Return (x, y) of the center of cell containing provided text 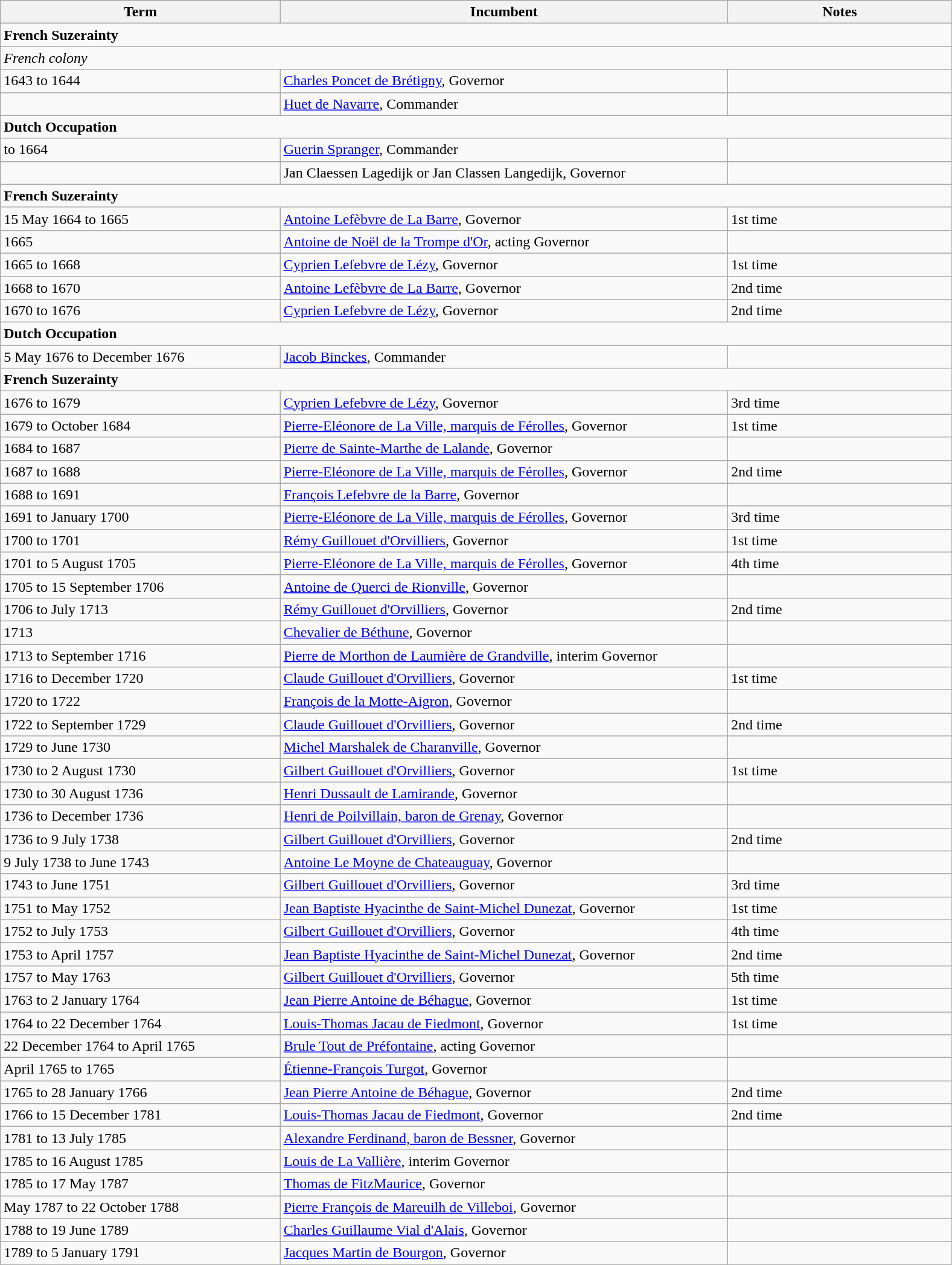
1766 to 15 December 1781 (140, 1115)
Brule Tout de Préfontaine, acting Governor (503, 1046)
François de la Motte-Aigron, Governor (503, 702)
Étienne-François Turgot, Governor (503, 1069)
9 July 1738 to June 1743 (140, 862)
1753 to April 1757 (140, 954)
Antoine de Querci de Rionville, Governor (503, 586)
Guerin Spranger, Commander (503, 150)
1729 to June 1730 (140, 748)
Antoine Le Moyne de Chateauguay, Governor (503, 862)
1706 to July 1713 (140, 609)
Jan Claessen Lagedijk or Jan Classen Langedijk, Governor (503, 173)
1679 to October 1684 (140, 426)
1785 to 17 May 1787 (140, 1184)
French colony (476, 58)
Huet de Navarre, Commander (503, 104)
Pierre de Sainte-Marthe de Lalande, Governor (503, 449)
Michel Marshalek de Charanville, Governor (503, 748)
1700 to 1701 (140, 540)
1713 to September 1716 (140, 655)
Incumbent (503, 12)
1665 (140, 242)
1764 to 22 December 1764 (140, 1023)
1752 to July 1753 (140, 931)
Jacob Binckes, Commander (503, 357)
1688 to 1691 (140, 495)
1713 (140, 632)
April 1765 to 1765 (140, 1069)
1736 to 9 July 1738 (140, 839)
1668 to 1670 (140, 288)
Notes (840, 12)
1763 to 2 January 1764 (140, 1000)
15 May 1664 to 1665 (140, 219)
1730 to 2 August 1730 (140, 770)
to 1664 (140, 150)
1665 to 1668 (140, 264)
1716 to December 1720 (140, 679)
1785 to 16 August 1785 (140, 1161)
1757 to May 1763 (140, 977)
Chevalier de Béthune, Governor (503, 632)
Louis de La Vallière, interim Governor (503, 1161)
1684 to 1687 (140, 449)
1701 to 5 August 1705 (140, 563)
May 1787 to 22 October 1788 (140, 1207)
1691 to January 1700 (140, 517)
Term (140, 12)
1751 to May 1752 (140, 908)
Alexandre Ferdinand, baron de Bessner, Governor (503, 1138)
1722 to September 1729 (140, 725)
1736 to December 1736 (140, 816)
1765 to 28 January 1766 (140, 1092)
Henri de Poilvillain, baron de Grenay, Governor (503, 816)
Thomas de FitzMaurice, Governor (503, 1184)
1676 to 1679 (140, 403)
François Lefebvre de la Barre, Governor (503, 495)
Pierre François de Mareuilh de Villeboi, Governor (503, 1207)
5th time (840, 977)
1743 to June 1751 (140, 885)
Antoine de Noël de la Trompe d'Or, acting Governor (503, 242)
Charles Poncet de Brétigny, Governor (503, 81)
1705 to 15 September 1706 (140, 586)
Charles Guillaume Vial d'Alais, Governor (503, 1230)
1670 to 1676 (140, 311)
1781 to 13 July 1785 (140, 1138)
1788 to 19 June 1789 (140, 1230)
22 December 1764 to April 1765 (140, 1046)
Henri Dussault de Lamirande, Governor (503, 793)
Jacques Martin de Bourgon, Governor (503, 1253)
Pierre de Morthon de Laumière de Grandville, interim Governor (503, 655)
5 May 1676 to December 1676 (140, 357)
1720 to 1722 (140, 702)
1789 to 5 January 1791 (140, 1253)
1643 to 1644 (140, 81)
1687 to 1688 (140, 472)
1730 to 30 August 1736 (140, 793)
